Extract the [X, Y] coordinate from the center of the cell holding the provided text.  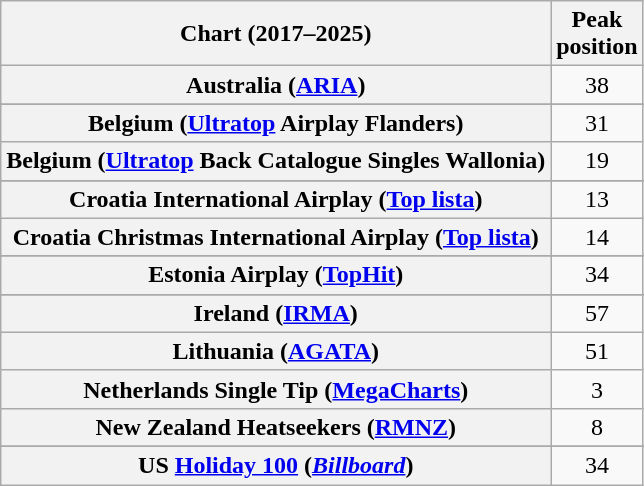
Ireland (IRMA) [276, 313]
13 [597, 199]
Netherlands Single Tip (MegaCharts) [276, 389]
31 [597, 123]
Chart (2017–2025) [276, 34]
Croatia Christmas International Airplay (Top lista) [276, 237]
57 [597, 313]
Peak position [597, 34]
19 [597, 161]
Croatia International Airplay (Top lista) [276, 199]
Belgium (Ultratop Back Catalogue Singles Wallonia) [276, 161]
Belgium (Ultratop Airplay Flanders) [276, 123]
3 [597, 389]
14 [597, 237]
Lithuania (AGATA) [276, 351]
38 [597, 85]
51 [597, 351]
New Zealand Heatseekers (RMNZ) [276, 427]
US Holiday 100 (Billboard) [276, 465]
8 [597, 427]
Australia (ARIA) [276, 85]
Estonia Airplay (TopHit) [276, 275]
